Identify which cell holds the provided text, then report its (X, Y) central coordinate. 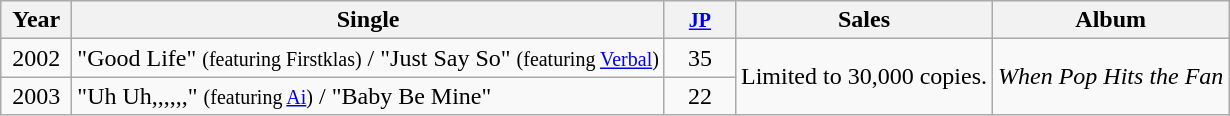
Album (1111, 20)
35 (700, 58)
When Pop Hits the Fan (1111, 77)
2002 (36, 58)
Sales (864, 20)
Single (368, 20)
"Good Life" (featuring Firstklas) / "Just Say So" (featuring Verbal) (368, 58)
2003 (36, 96)
"Uh Uh,,,,,," (featuring Ai) / "Baby Be Mine" (368, 96)
22 (700, 96)
Limited to 30,000 copies. (864, 77)
Year (36, 20)
JP (700, 20)
